Determine the (x, y) coordinate at the center of the cell enclosing the given text.  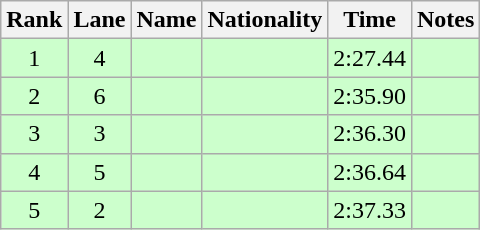
Name (166, 20)
2:37.33 (370, 210)
Rank (34, 20)
1 (34, 58)
2:36.30 (370, 134)
Lane (100, 20)
Time (370, 20)
2:36.64 (370, 172)
Nationality (265, 20)
2:35.90 (370, 96)
Notes (445, 20)
2:27.44 (370, 58)
6 (100, 96)
